From the cell containing the given text, extract its center point as (x, y) coordinate. 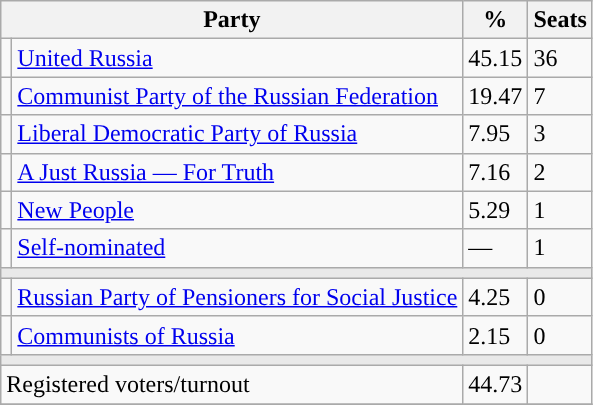
2 (560, 172)
36 (560, 58)
New People (238, 210)
2.15 (496, 335)
7 (560, 96)
United Russia (238, 58)
Party (232, 20)
Registered voters/turnout (232, 384)
Liberal Democratic Party of Russia (238, 134)
Russian Party of Pensioners for Social Justice (238, 297)
Communists of Russia (238, 335)
4.25 (496, 297)
Communist Party of the Russian Federation (238, 96)
Seats (560, 20)
45.15 (496, 58)
% (496, 20)
44.73 (496, 384)
5.29 (496, 210)
7.16 (496, 172)
A Just Russia — For Truth (238, 172)
19.47 (496, 96)
Self-nominated (238, 248)
— (496, 248)
7.95 (496, 134)
3 (560, 134)
